Locate the cell with the specified text and output its (X, Y) center coordinate. 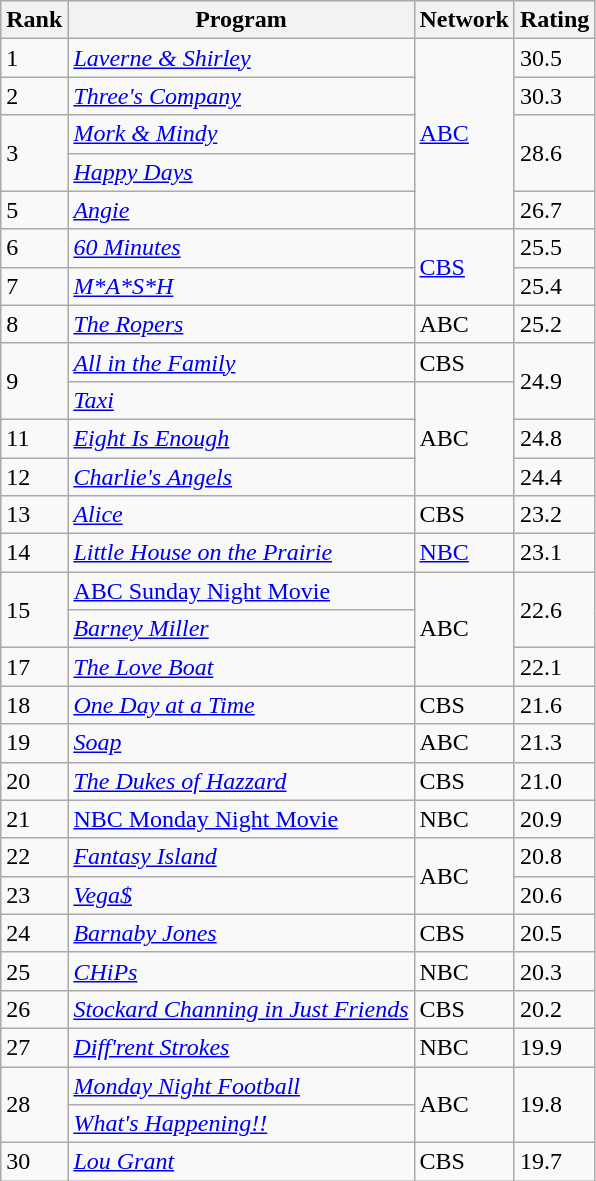
Three's Company (241, 96)
CHiPs (241, 971)
Charlie's Angels (241, 477)
25 (34, 971)
Rank (34, 20)
27 (34, 1047)
Angie (241, 210)
28.6 (554, 153)
The Ropers (241, 324)
25.5 (554, 248)
Little House on the Prairie (241, 553)
25.2 (554, 324)
All in the Family (241, 362)
24.4 (554, 477)
21.6 (554, 705)
28 (34, 1104)
24 (34, 933)
21.3 (554, 743)
23.1 (554, 553)
Lou Grant (241, 1162)
26.7 (554, 210)
12 (34, 477)
23 (34, 895)
11 (34, 438)
22.1 (554, 667)
What's Happening!! (241, 1124)
Diff'rent Strokes (241, 1047)
30.5 (554, 58)
Network (464, 20)
Soap (241, 743)
Alice (241, 515)
24.9 (554, 381)
6 (34, 248)
Fantasy Island (241, 857)
24.8 (554, 438)
15 (34, 610)
1 (34, 58)
22 (34, 857)
30 (34, 1162)
The Love Boat (241, 667)
19.8 (554, 1104)
17 (34, 667)
14 (34, 553)
Barnaby Jones (241, 933)
Taxi (241, 400)
21.0 (554, 781)
19 (34, 743)
19.9 (554, 1047)
One Day at a Time (241, 705)
Laverne & Shirley (241, 58)
22.6 (554, 610)
26 (34, 1009)
7 (34, 286)
20 (34, 781)
21 (34, 819)
18 (34, 705)
Rating (554, 20)
20.5 (554, 933)
ABC Sunday Night Movie (241, 591)
8 (34, 324)
Monday Night Football (241, 1085)
23.2 (554, 515)
Happy Days (241, 172)
The Dukes of Hazzard (241, 781)
2 (34, 96)
M*A*S*H (241, 286)
3 (34, 153)
20.8 (554, 857)
20.2 (554, 1009)
Mork & Mindy (241, 134)
60 Minutes (241, 248)
Stockard Channing in Just Friends (241, 1009)
20.6 (554, 895)
Barney Miller (241, 629)
NBC Monday Night Movie (241, 819)
9 (34, 381)
Vega$ (241, 895)
30.3 (554, 96)
Eight Is Enough (241, 438)
5 (34, 210)
20.3 (554, 971)
20.9 (554, 819)
13 (34, 515)
Program (241, 20)
19.7 (554, 1162)
25.4 (554, 286)
